Extract the [x, y] coordinate from the center of the cell holding the provided text.  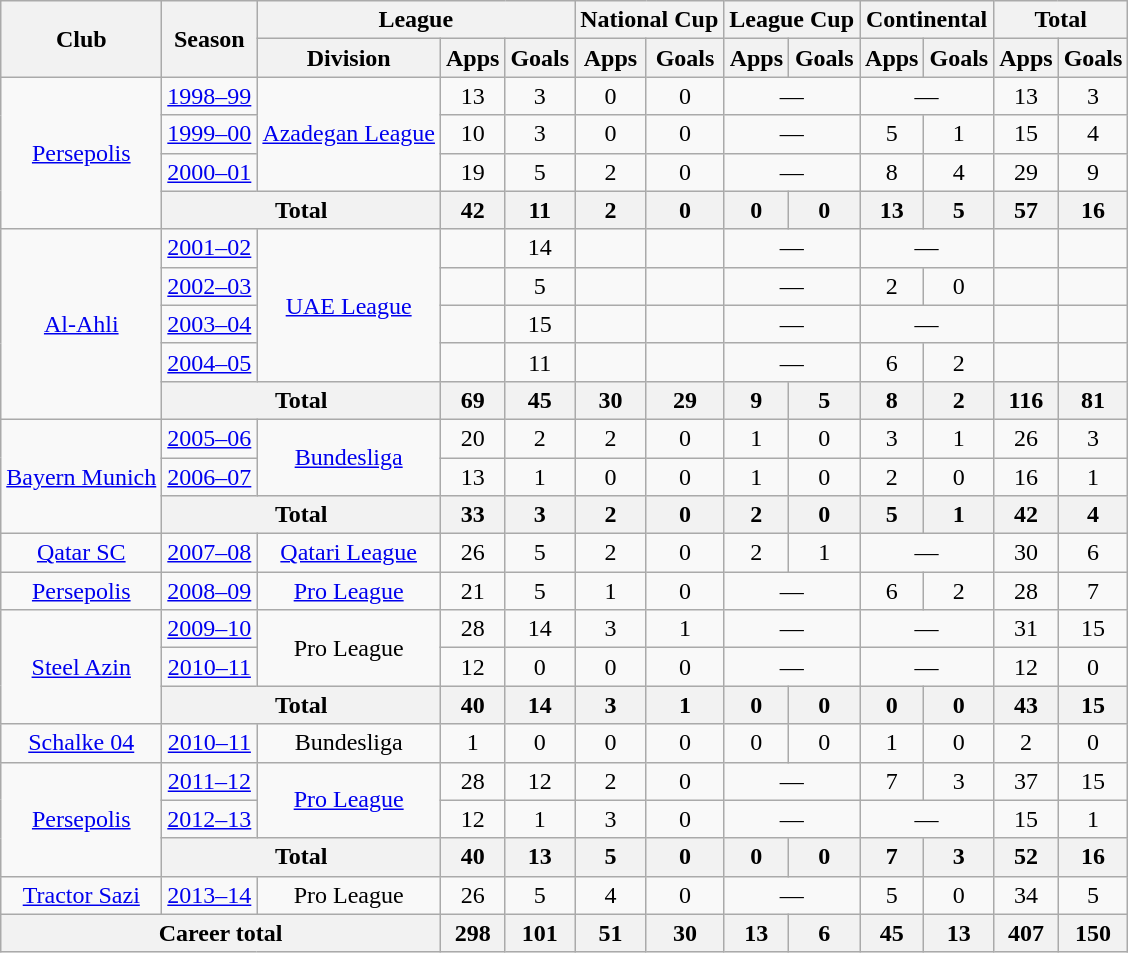
Qatar SC [82, 553]
19 [472, 172]
69 [472, 400]
43 [1026, 705]
2009–10 [210, 629]
101 [540, 933]
81 [1093, 400]
2004–05 [210, 362]
2012–13 [210, 819]
Continental [927, 20]
298 [472, 933]
31 [1026, 629]
Schalke 04 [82, 743]
150 [1093, 933]
League Cup [792, 20]
Tractor Sazi [82, 895]
2002–03 [210, 286]
2000–01 [210, 172]
1999–00 [210, 134]
33 [472, 515]
2011–12 [210, 781]
52 [1026, 857]
407 [1026, 933]
2007–08 [210, 553]
51 [611, 933]
37 [1026, 781]
Season [210, 39]
57 [1026, 210]
2013–14 [210, 895]
Club [82, 39]
1998–99 [210, 96]
Qatari League [349, 553]
2005–06 [210, 438]
2006–07 [210, 477]
Division [349, 58]
Al-Ahli [82, 324]
21 [472, 591]
Steel Azin [82, 667]
2008–09 [210, 591]
34 [1026, 895]
116 [1026, 400]
20 [472, 438]
2001–02 [210, 248]
Bayern Munich [82, 476]
10 [472, 134]
2003–04 [210, 324]
Azadegan League [349, 134]
Career total [221, 933]
UAE League [349, 305]
National Cup [650, 20]
League [416, 20]
